Pinpoint the cell where the given text exists, returning its (x, y) midpoint coordinate. 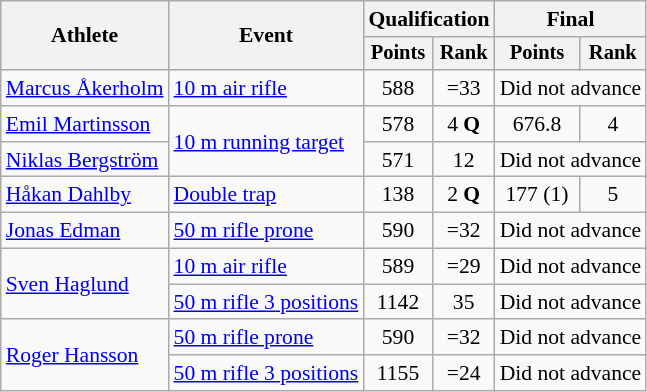
578 (398, 124)
Marcus Åkerholm (85, 88)
=33 (464, 88)
10 m running target (266, 142)
12 (464, 160)
=29 (464, 267)
Final (571, 19)
2 Q (464, 195)
1142 (398, 302)
Double trap (266, 195)
177 (1) (538, 195)
588 (398, 88)
Jonas Edman (85, 231)
Sven Haglund (85, 284)
Emil Martinsson (85, 124)
4 Q (464, 124)
Håkan Dahlby (85, 195)
Qualification (428, 19)
Niklas Bergström (85, 160)
Athlete (85, 36)
1155 (398, 373)
4 (612, 124)
589 (398, 267)
Event (266, 36)
5 (612, 195)
138 (398, 195)
35 (464, 302)
676.8 (538, 124)
571 (398, 160)
Roger Hansson (85, 356)
=24 (464, 373)
